From the cell containing the given text, extract its center point as [X, Y] coordinate. 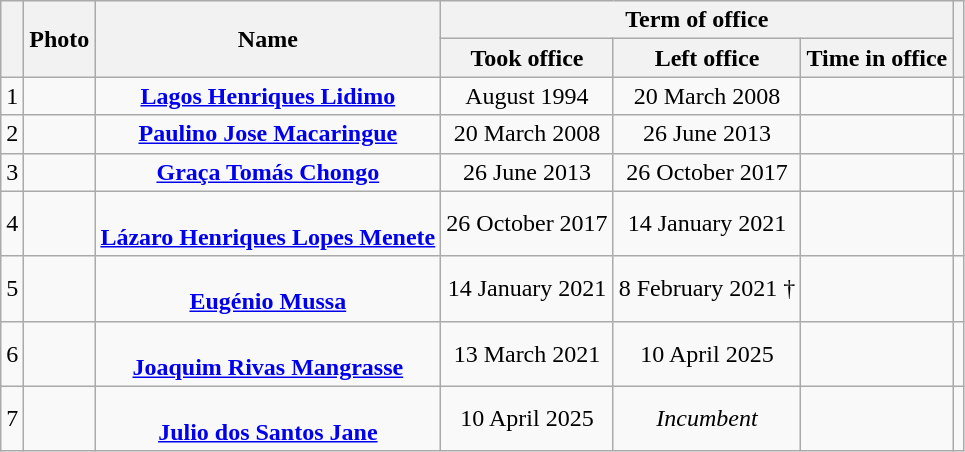
Name [268, 39]
Eugénio Mussa [268, 288]
August 1994 [527, 96]
8 February 2021 † [707, 288]
Julio dos Santos Jane [268, 418]
1 [12, 96]
Took office [527, 58]
Paulino Jose Macaringue [268, 134]
6 [12, 354]
Term of office [697, 20]
4 [12, 224]
7 [12, 418]
Joaquim Rivas Mangrasse [268, 354]
Incumbent [707, 418]
Time in office [877, 58]
Photo [60, 39]
Graça Tomás Chongo [268, 172]
Lagos Henriques Lidimo [268, 96]
13 March 2021 [527, 354]
5 [12, 288]
Left office [707, 58]
Lázaro Henriques Lopes Menete [268, 224]
3 [12, 172]
2 [12, 134]
